Find where the given text appears and provide that cell's center as [X, Y] coordinate. 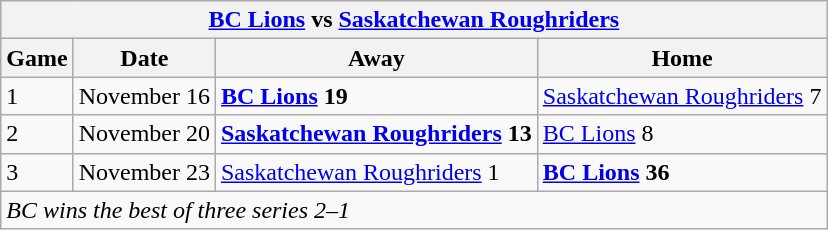
BC Lions 36 [682, 172]
Saskatchewan Roughriders 13 [376, 134]
Away [376, 58]
BC Lions 8 [682, 134]
Home [682, 58]
Date [144, 58]
Game [37, 58]
2 [37, 134]
November 23 [144, 172]
Saskatchewan Roughriders 7 [682, 96]
BC wins the best of three series 2–1 [414, 210]
BC Lions vs Saskatchewan Roughriders [414, 20]
1 [37, 96]
3 [37, 172]
November 16 [144, 96]
BC Lions 19 [376, 96]
Saskatchewan Roughriders 1 [376, 172]
November 20 [144, 134]
